Determine the (x, y) coordinate at the center of the cell enclosing the given text.  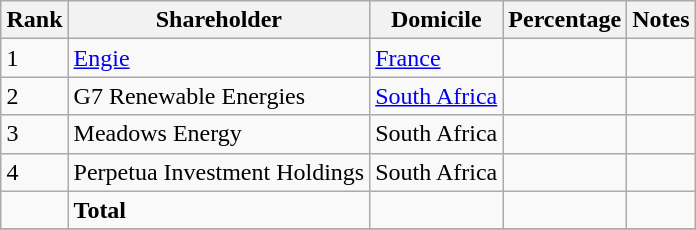
1 (34, 58)
Perpetua Investment Holdings (219, 172)
2 (34, 96)
Rank (34, 20)
Domicile (436, 20)
G7 Renewable Energies (219, 96)
Total (219, 210)
Engie (219, 58)
Shareholder (219, 20)
Meadows Energy (219, 134)
4 (34, 172)
Notes (661, 20)
France (436, 58)
Percentage (565, 20)
3 (34, 134)
